Pinpoint the cell where the given text exists, returning its [X, Y] midpoint coordinate. 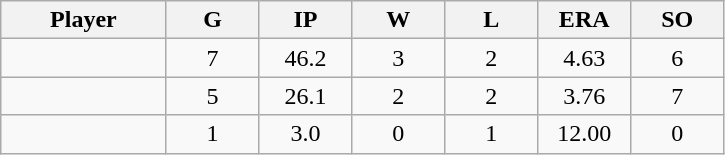
Player [84, 20]
SO [678, 20]
4.63 [584, 58]
3 [398, 58]
W [398, 20]
5 [212, 96]
ERA [584, 20]
G [212, 20]
12.00 [584, 134]
IP [306, 20]
3.0 [306, 134]
26.1 [306, 96]
3.76 [584, 96]
46.2 [306, 58]
6 [678, 58]
L [492, 20]
